Scan for the cell matching the given text and deliver its (x, y) coordinate at center. 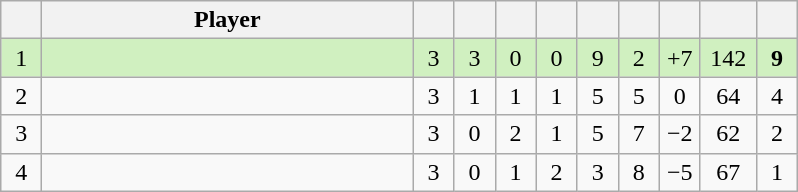
+7 (680, 58)
8 (638, 172)
64 (728, 96)
67 (728, 172)
Player (228, 20)
7 (638, 134)
−2 (680, 134)
142 (728, 58)
−5 (680, 172)
62 (728, 134)
